Find where the given text appears and provide that cell's center as [X, Y] coordinate. 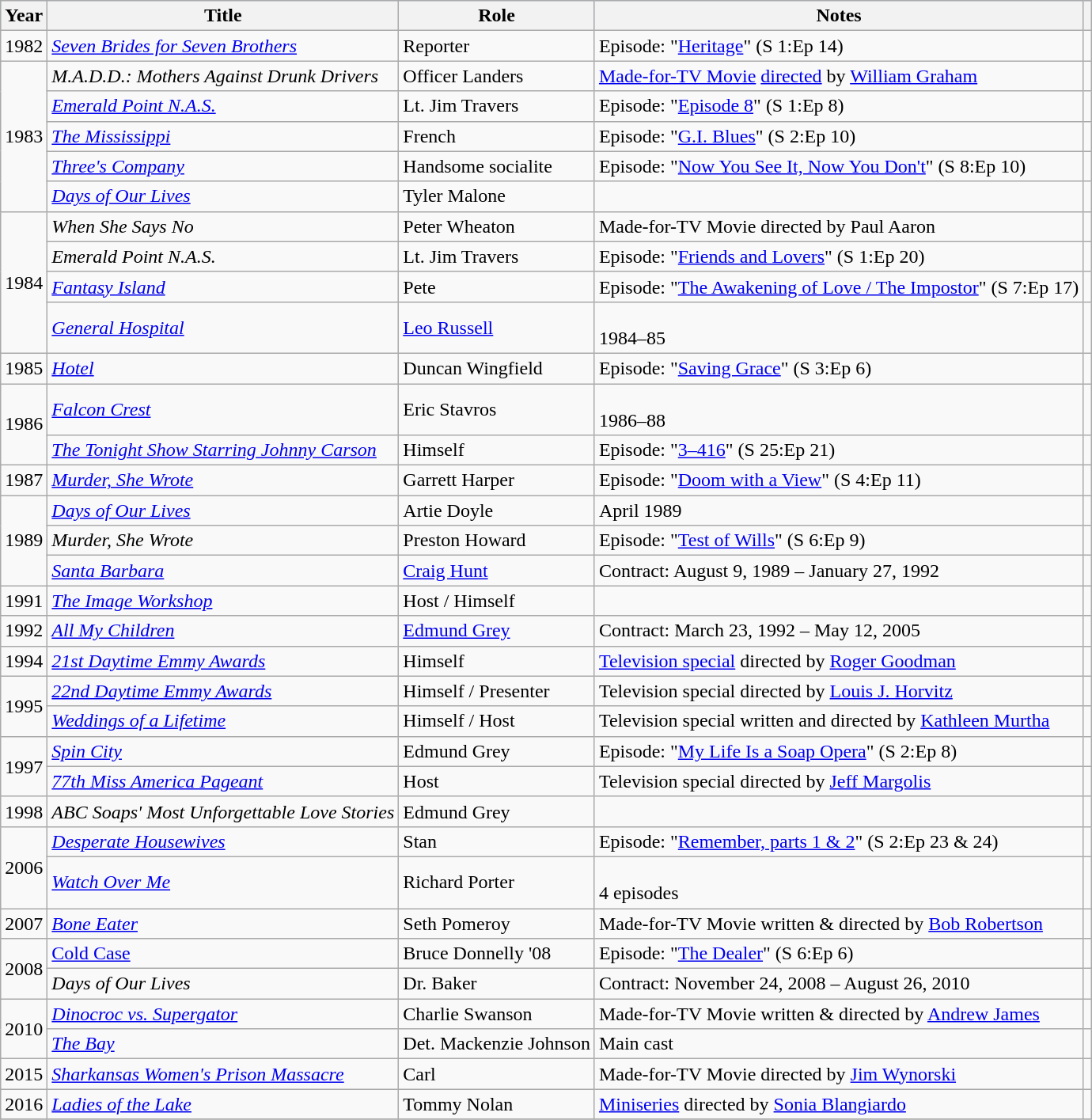
4 episodes [839, 882]
Made-for-TV Movie directed by William Graham [839, 76]
Weddings of a Lifetime [223, 721]
Stan [497, 841]
Episode: "Doom with a View" (S 4:Ep 11) [839, 480]
2015 [24, 1074]
The Image Workshop [223, 601]
Eric Stavros [497, 408]
Himself / Host [497, 721]
Bone Eater [223, 924]
ABC Soaps' Most Unforgettable Love Stories [223, 811]
Tyler Malone [497, 196]
Garrett Harper [497, 480]
General Hospital [223, 328]
Seven Brides for Seven Brothers [223, 46]
Santa Barbara [223, 571]
1991 [24, 601]
2010 [24, 1029]
1987 [24, 480]
The Bay [223, 1044]
Television special directed by Jeff Margolis [839, 781]
Made-for-TV Movie directed by Jim Wynorski [839, 1074]
Host [497, 781]
1992 [24, 631]
Episode: "Remember, parts 1 & 2" (S 2:Ep 23 & 24) [839, 841]
The Mississippi [223, 136]
1994 [24, 661]
Episode: "Heritage" (S 1:Ep 14) [839, 46]
Duncan Wingfield [497, 368]
Episode: "Test of Wills" (S 6:Ep 9) [839, 541]
Seth Pomeroy [497, 924]
Fantasy Island [223, 287]
Preston Howard [497, 541]
Three's Company [223, 166]
1997 [24, 766]
2008 [24, 969]
M.A.D.D.: Mothers Against Drunk Drivers [223, 76]
Episode: "The Awakening of Love / The Impostor" (S 7:Ep 17) [839, 287]
1982 [24, 46]
Contract: August 9, 1989 – January 27, 1992 [839, 571]
Carl [497, 1074]
Himself / Presenter [497, 691]
Episode: "The Dealer" (S 6:Ep 6) [839, 954]
Sharkansas Women's Prison Massacre [223, 1074]
Episode: "3–416" (S 25:Ep 21) [839, 450]
Handsome socialite [497, 166]
Episode: "Saving Grace" (S 3:Ep 6) [839, 368]
Peter Wheaton [497, 226]
Watch Over Me [223, 882]
Charlie Swanson [497, 1014]
Richard Porter [497, 882]
Falcon Crest [223, 408]
French [497, 136]
Made-for-TV Movie written & directed by Andrew James [839, 1014]
Officer Landers [497, 76]
Det. Mackenzie Johnson [497, 1044]
Hotel [223, 368]
1995 [24, 706]
April 1989 [839, 511]
2007 [24, 924]
1984–85 [839, 328]
1998 [24, 811]
Made-for-TV Movie written & directed by Bob Robertson [839, 924]
Host / Himself [497, 601]
Tommy Nolan [497, 1104]
When She Says No [223, 226]
Miniseries directed by Sonia Blangiardo [839, 1104]
Leo Russell [497, 328]
Notes [839, 16]
Made-for-TV Movie directed by Paul Aaron [839, 226]
Main cast [839, 1044]
77th Miss America Pageant [223, 781]
Contract: November 24, 2008 – August 26, 2010 [839, 984]
Episode: "Episode 8" (S 1:Ep 8) [839, 106]
The Tonight Show Starring Johnny Carson [223, 450]
1986–88 [839, 408]
Craig Hunt [497, 571]
Episode: "Now You See It, Now You Don't" (S 8:Ep 10) [839, 166]
2006 [24, 868]
Television special directed by Roger Goodman [839, 661]
1989 [24, 541]
Cold Case [223, 954]
Ladies of the Lake [223, 1104]
Artie Doyle [497, 511]
Episode: "G.I. Blues" (S 2:Ep 10) [839, 136]
Episode: "Friends and Lovers" (S 1:Ep 20) [839, 256]
Television special directed by Louis J. Horvitz [839, 691]
Reporter [497, 46]
Dinocroc vs. Supergator [223, 1014]
2016 [24, 1104]
All My Children [223, 631]
Episode: "My Life Is a Soap Opera" (S 2:Ep 8) [839, 751]
Title [223, 16]
1986 [24, 424]
Contract: March 23, 1992 – May 12, 2005 [839, 631]
Spin City [223, 751]
21st Daytime Emmy Awards [223, 661]
1984 [24, 282]
Dr. Baker [497, 984]
Year [24, 16]
Pete [497, 287]
22nd Daytime Emmy Awards [223, 691]
Television special written and directed by Kathleen Murtha [839, 721]
Bruce Donnelly '08 [497, 954]
1985 [24, 368]
Desperate Housewives [223, 841]
1983 [24, 136]
Role [497, 16]
